Detect which cell encompasses the target text, then output its [X, Y] center coordinate. 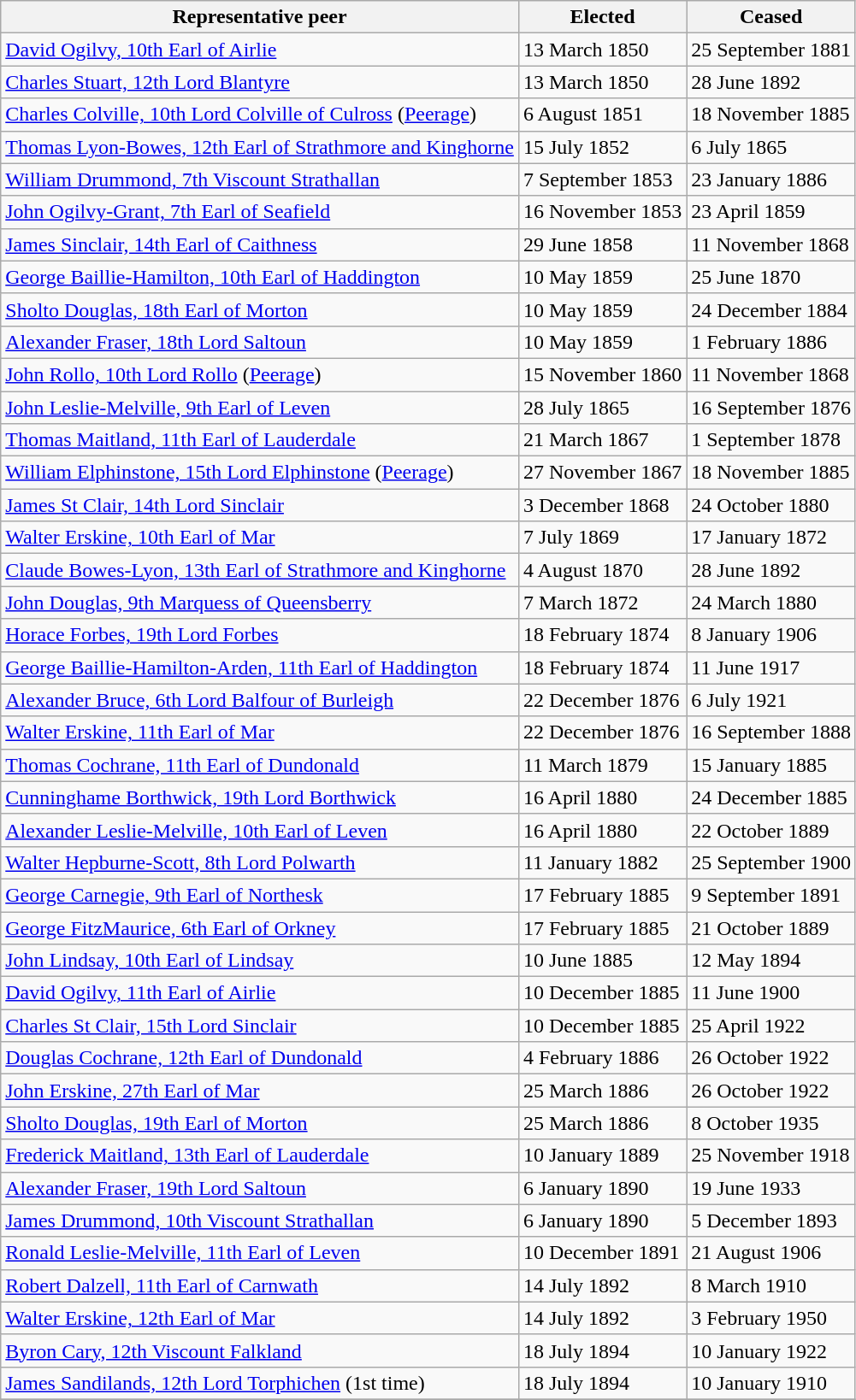
5 December 1893 [771, 1221]
7 March 1872 [602, 603]
24 December 1885 [771, 797]
1 September 1878 [771, 440]
11 March 1879 [602, 765]
23 April 1859 [771, 212]
10 June 1885 [602, 961]
Claude Bowes-Lyon, 13th Earl of Strathmore and Kinghorne [260, 570]
George FitzMaurice, 6th Earl of Orkney [260, 927]
7 September 1853 [602, 179]
James Sandilands, 12th Lord Torphichen (1st time) [260, 1383]
James Sinclair, 14th Earl of Caithness [260, 244]
15 July 1852 [602, 147]
Walter Erskine, 11th Earl of Mar [260, 732]
William Drummond, 7th Viscount Strathallan [260, 179]
6 July 1921 [771, 700]
24 March 1880 [771, 603]
Alexander Leslie-Melville, 10th Earl of Leven [260, 830]
James St Clair, 14th Lord Sinclair [260, 505]
Cunninghame Borthwick, 19th Lord Borthwick [260, 797]
Walter Erskine, 10th Earl of Mar [260, 538]
Ceased [771, 17]
25 June 1870 [771, 277]
John Lindsay, 10th Earl of Lindsay [260, 961]
George Baillie-Hamilton, 10th Earl of Haddington [260, 277]
22 October 1889 [771, 830]
Representative peer [260, 17]
David Ogilvy, 11th Earl of Airlie [260, 993]
Alexander Bruce, 6th Lord Balfour of Burleigh [260, 700]
Alexander Fraser, 19th Lord Saltoun [260, 1188]
4 August 1870 [602, 570]
Thomas Lyon-Bowes, 12th Earl of Strathmore and Kinghorne [260, 147]
Charles Colville, 10th Lord Colville of Culross (Peerage) [260, 115]
10 January 1889 [602, 1156]
Douglas Cochrane, 12th Earl of Dundonald [260, 1058]
29 June 1858 [602, 244]
25 September 1881 [771, 50]
10 January 1910 [771, 1383]
Elected [602, 17]
21 October 1889 [771, 927]
John Douglas, 9th Marquess of Queensberry [260, 603]
11 June 1917 [771, 668]
Sholto Douglas, 19th Earl of Morton [260, 1123]
James Drummond, 10th Viscount Strathallan [260, 1221]
William Elphinstone, 15th Lord Elphinstone (Peerage) [260, 473]
25 April 1922 [771, 1026]
John Erskine, 27th Earl of Mar [260, 1091]
George Baillie-Hamilton-Arden, 11th Earl of Haddington [260, 668]
Frederick Maitland, 13th Earl of Lauderdale [260, 1156]
16 September 1888 [771, 732]
21 March 1867 [602, 440]
Thomas Cochrane, 11th Earl of Dundonald [260, 765]
6 July 1865 [771, 147]
Ronald Leslie-Melville, 11th Earl of Leven [260, 1253]
3 December 1868 [602, 505]
Sholto Douglas, 18th Earl of Morton [260, 309]
11 January 1882 [602, 862]
George Carnegie, 9th Earl of Northesk [260, 895]
Thomas Maitland, 11th Earl of Lauderdale [260, 440]
16 September 1876 [771, 408]
16 November 1853 [602, 212]
12 May 1894 [771, 961]
Byron Cary, 12th Viscount Falkland [260, 1350]
23 January 1886 [771, 179]
28 July 1865 [602, 408]
Alexander Fraser, 18th Lord Saltoun [260, 342]
6 August 1851 [602, 115]
9 September 1891 [771, 895]
1 February 1886 [771, 342]
19 June 1933 [771, 1188]
10 December 1891 [602, 1253]
David Ogilvy, 10th Earl of Airlie [260, 50]
John Leslie-Melville, 9th Earl of Leven [260, 408]
Charles St Clair, 15th Lord Sinclair [260, 1026]
27 November 1867 [602, 473]
Walter Erskine, 12th Earl of Mar [260, 1318]
25 September 1900 [771, 862]
25 November 1918 [771, 1156]
Robert Dalzell, 11th Earl of Carnwath [260, 1285]
24 December 1884 [771, 309]
15 November 1860 [602, 374]
8 October 1935 [771, 1123]
John Ogilvy-Grant, 7th Earl of Seafield [260, 212]
3 February 1950 [771, 1318]
7 July 1869 [602, 538]
4 February 1886 [602, 1058]
Walter Hepburne-Scott, 8th Lord Polwarth [260, 862]
17 January 1872 [771, 538]
Horace Forbes, 19th Lord Forbes [260, 635]
Charles Stuart, 12th Lord Blantyre [260, 82]
8 March 1910 [771, 1285]
John Rollo, 10th Lord Rollo (Peerage) [260, 374]
8 January 1906 [771, 635]
10 January 1922 [771, 1350]
21 August 1906 [771, 1253]
24 October 1880 [771, 505]
11 June 1900 [771, 993]
15 January 1885 [771, 765]
